Return the [x, y] coordinate for the center point of the cell that contains the specified text.  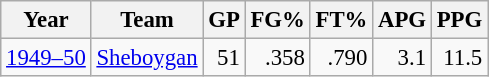
PPG [459, 20]
3.1 [402, 58]
Sheboygan [147, 58]
51 [224, 58]
1949–50 [46, 58]
Year [46, 20]
FT% [342, 20]
Team [147, 20]
.358 [278, 58]
FG% [278, 20]
11.5 [459, 58]
GP [224, 20]
APG [402, 20]
.790 [342, 58]
